Output the (x, y) coordinate of the center of the cell containing the given text.  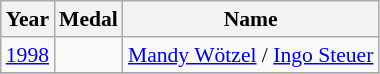
Year (28, 19)
Medal (88, 19)
Mandy Wötzel / Ingo Steuer (251, 55)
1998 (28, 55)
Name (251, 19)
